Determine the (x, y) coordinate at the center of the cell enclosing the given text.  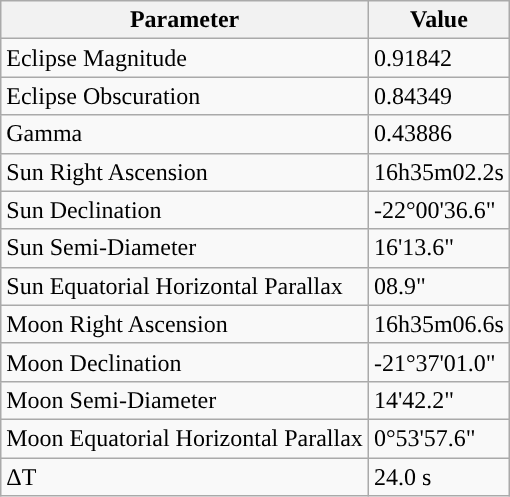
Sun Semi-Diameter (185, 248)
0°53'57.6" (438, 438)
Eclipse Obscuration (185, 96)
16'13.6" (438, 248)
Sun Equatorial Horizontal Parallax (185, 286)
Parameter (185, 20)
16h35m06.6s (438, 324)
Moon Equatorial Horizontal Parallax (185, 438)
08.9" (438, 286)
Moon Right Ascension (185, 324)
Value (438, 20)
Eclipse Magnitude (185, 58)
-22°00'36.6" (438, 210)
0.84349 (438, 96)
-21°37'01.0" (438, 362)
24.0 s (438, 477)
14'42.2" (438, 400)
16h35m02.2s (438, 172)
Gamma (185, 134)
Moon Declination (185, 362)
Sun Declination (185, 210)
ΔT (185, 477)
Moon Semi-Diameter (185, 400)
0.43886 (438, 134)
0.91842 (438, 58)
Sun Right Ascension (185, 172)
